Capture the cell that displays the provided text and extract its [X, Y] central coordinate. 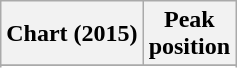
Peakposition [189, 34]
Chart (2015) [72, 34]
